Search for the cell housing the specified text and yield its (X, Y) center coordinate. 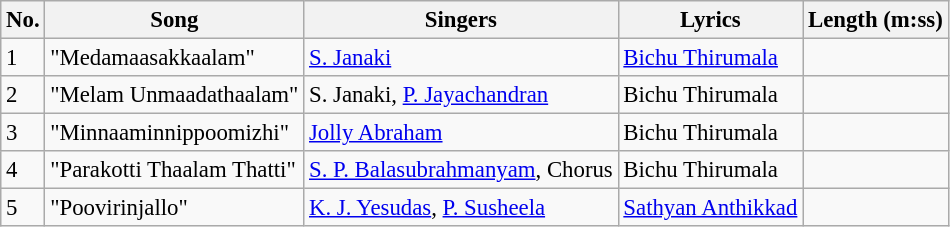
Lyrics (710, 20)
Singers (461, 20)
Song (174, 20)
No. (23, 20)
"Minnaaminnippoomizhi" (174, 133)
"Melam Unmaadathaalam" (174, 95)
S. P. Balasubrahmanyam, Chorus (461, 170)
"Poovirinjallo" (174, 208)
"Parakotti Thaalam Thatti" (174, 170)
1 (23, 58)
2 (23, 95)
3 (23, 133)
Jolly Abraham (461, 133)
Sathyan Anthikkad (710, 208)
"Medamaasakkaalam" (174, 58)
S. Janaki, P. Jayachandran (461, 95)
5 (23, 208)
4 (23, 170)
K. J. Yesudas, P. Susheela (461, 208)
Length (m:ss) (876, 20)
S. Janaki (461, 58)
